Find where the given text appears and provide that cell's center as [X, Y] coordinate. 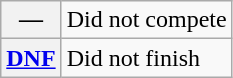
Did not compete [146, 20]
Did not finish [146, 58]
— [31, 20]
DNF [31, 58]
